Pinpoint the cell where the given text exists, returning its [X, Y] midpoint coordinate. 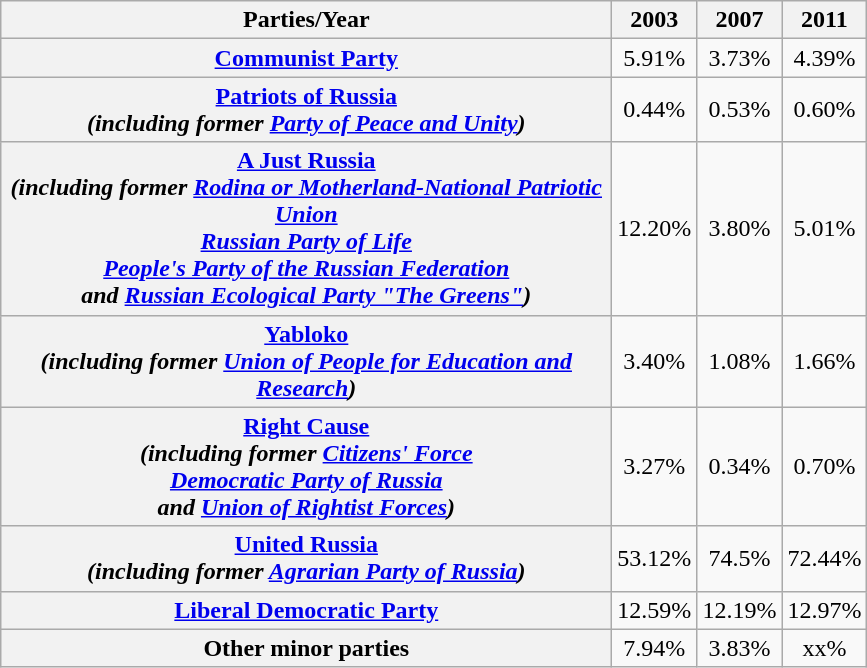
0.60% [824, 110]
5.01% [824, 228]
72.44% [824, 558]
4.39% [824, 58]
Yabloko(including former Union of People for Education and Research) [306, 361]
Right Cause(including former Citizens' ForceDemocratic Party of Russiaand Union of Rightist Forces) [306, 466]
2007 [740, 20]
0.44% [654, 110]
53.12% [654, 558]
Parties/Year [306, 20]
5.91% [654, 58]
3.73% [740, 58]
0.53% [740, 110]
United Russia(including former Agrarian Party of Russia) [306, 558]
0.70% [824, 466]
74.5% [740, 558]
3.80% [740, 228]
12.97% [824, 610]
Communist Party [306, 58]
Other minor parties [306, 648]
7.94% [654, 648]
2003 [654, 20]
2011 [824, 20]
0.34% [740, 466]
Liberal Democratic Party [306, 610]
1.08% [740, 361]
xx% [824, 648]
12.59% [654, 610]
3.83% [740, 648]
Patriots of Russia(including former Party of Peace and Unity) [306, 110]
3.27% [654, 466]
1.66% [824, 361]
12.19% [740, 610]
12.20% [654, 228]
3.40% [654, 361]
